Search for the cell housing the specified text and yield its [x, y] center coordinate. 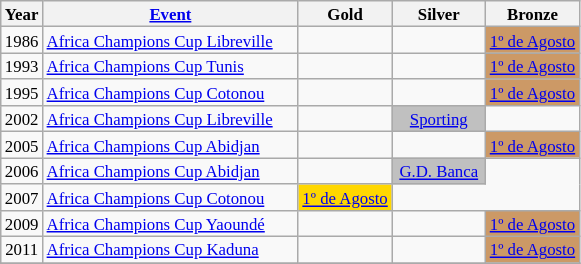
Event [171, 14]
1995 [22, 93]
Silver [439, 14]
2005 [22, 145]
2009 [22, 224]
Africa Champions Cup Kaduna [171, 250]
Africa Champions Cup Tunis [171, 66]
Gold [345, 14]
Bronze [533, 14]
1986 [22, 40]
Sporting [439, 119]
2006 [22, 171]
Africa Champions Cup Yaoundé [171, 224]
G.D. Banca [439, 171]
2011 [22, 250]
2002 [22, 119]
1993 [22, 66]
Year [22, 14]
2007 [22, 197]
